Search for the cell housing the specified text and yield its [X, Y] center coordinate. 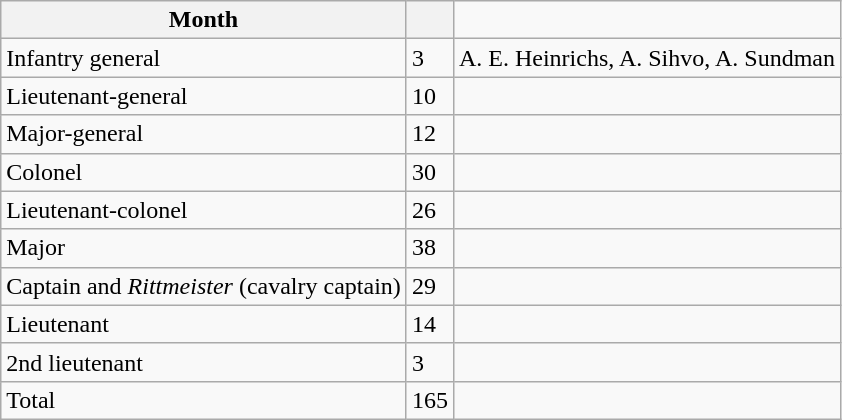
165 [430, 400]
Infantry general [204, 58]
Colonel [204, 172]
Lieutenant-general [204, 96]
Major [204, 248]
10 [430, 96]
Major-general [204, 134]
A. E. Heinrichs, A. Sihvo, A. Sundman [646, 58]
2nd lieutenant [204, 362]
Captain and Rittmeister (cavalry captain) [204, 286]
14 [430, 324]
38 [430, 248]
30 [430, 172]
Lieutenant-colonel [204, 210]
Month [204, 20]
12 [430, 134]
Total [204, 400]
26 [430, 210]
29 [430, 286]
Lieutenant [204, 324]
